Pinpoint the cell where the given text exists, returning its [X, Y] midpoint coordinate. 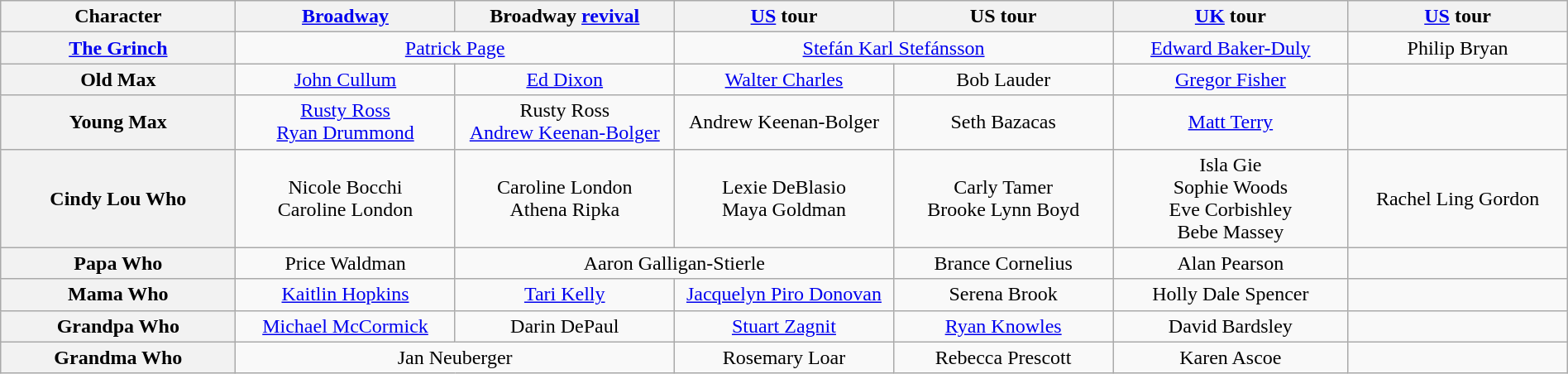
David Bardsley [1231, 326]
Price Waldman [346, 263]
Walter Charles [784, 79]
Ryan Knowles [1004, 326]
Tari Kelly [564, 295]
Darin DePaul [564, 326]
Patrick Page [455, 48]
Serena Brook [1004, 295]
Cindy Lou Who [118, 199]
Carly TamerBrooke Lynn Boyd [1004, 199]
Holly Dale Spencer [1231, 295]
Character [118, 17]
Rachel Ling Gordon [1457, 199]
Gregor Fisher [1231, 79]
Mama Who [118, 295]
Isla GieSophie WoodsEve CorbishleyBebe Massey [1231, 199]
Nicole BocchiCaroline London [346, 199]
Andrew Keenan-Bolger [784, 122]
John Cullum [346, 79]
Young Max [118, 122]
Stefán Karl Stefánsson [893, 48]
Bob Lauder [1004, 79]
Kaitlin Hopkins [346, 295]
Aaron Galligan-Stierle [674, 263]
Grandpa Who [118, 326]
Broadway revival [564, 17]
Lexie DeBlasioMaya Goldman [784, 199]
Edward Baker-Duly [1231, 48]
Jacquelyn Piro Donovan [784, 295]
Alan Pearson [1231, 263]
Broadway [346, 17]
Old Max [118, 79]
Brance Cornelius [1004, 263]
Papa Who [118, 263]
Grandma Who [118, 357]
Matt Terry [1231, 122]
Rusty RossRyan Drummond [346, 122]
Rosemary Loar [784, 357]
Rebecca Prescott [1004, 357]
UK tour [1231, 17]
Caroline LondonAthena Ripka [564, 199]
Rusty RossAndrew Keenan-Bolger [564, 122]
Stuart Zagnit [784, 326]
Philip Bryan [1457, 48]
Jan Neuberger [455, 357]
Michael McCormick [346, 326]
Seth Bazacas [1004, 122]
The Grinch [118, 48]
Ed Dixon [564, 79]
Karen Ascoe [1231, 357]
